Identify which cell holds the provided text, then report its [x, y] central coordinate. 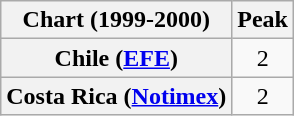
Chile (EFE) [116, 58]
Chart (1999-2000) [116, 20]
Peak [263, 20]
Costa Rica (Notimex) [116, 96]
